Return (x, y) of the center of cell containing provided text 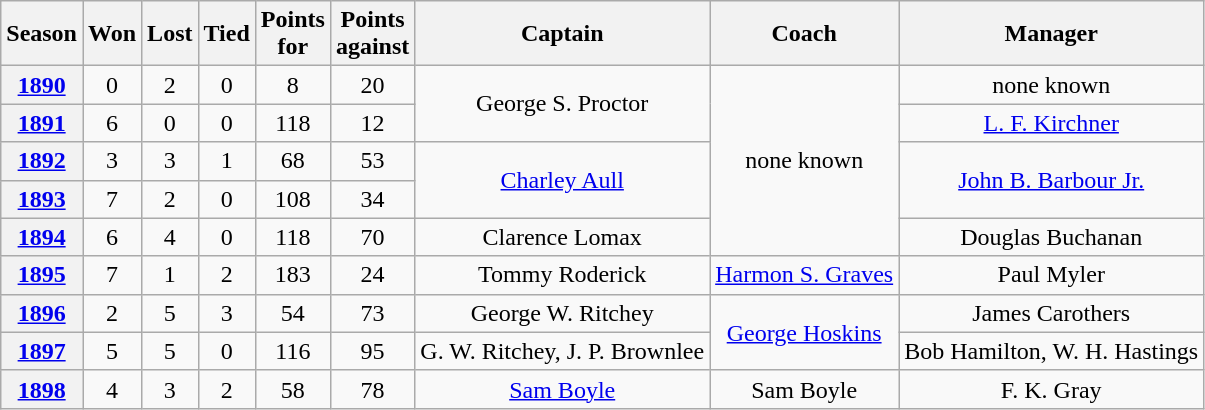
Season (42, 34)
Douglas Buchanan (1052, 237)
Bob Hamilton, W. H. Hastings (1052, 351)
1890 (42, 85)
Captain (562, 34)
58 (292, 389)
Paul Myler (1052, 275)
Charley Aull (562, 180)
George Hoskins (804, 332)
John B. Barbour Jr. (1052, 180)
53 (372, 161)
Tommy Roderick (562, 275)
24 (372, 275)
1892 (42, 161)
Pointsagainst (372, 34)
Coach (804, 34)
34 (372, 199)
1897 (42, 351)
Harmon S. Graves (804, 275)
1898 (42, 389)
1896 (42, 313)
1894 (42, 237)
8 (292, 85)
Pointsfor (292, 34)
Won (112, 34)
73 (372, 313)
116 (292, 351)
Clarence Lomax (562, 237)
Tied (226, 34)
70 (372, 237)
20 (372, 85)
78 (372, 389)
L. F. Kirchner (1052, 123)
183 (292, 275)
Lost (170, 34)
54 (292, 313)
68 (292, 161)
108 (292, 199)
George S. Proctor (562, 104)
F. K. Gray (1052, 389)
James Carothers (1052, 313)
G. W. Ritchey, J. P. Brownlee (562, 351)
George W. Ritchey (562, 313)
Manager (1052, 34)
1893 (42, 199)
95 (372, 351)
1891 (42, 123)
1895 (42, 275)
12 (372, 123)
